Find where the given text appears and provide that cell's center as [x, y] coordinate. 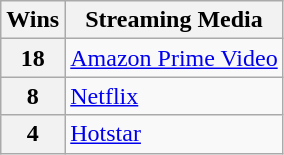
Streaming Media [174, 20]
Hotstar [174, 134]
4 [33, 134]
Amazon Prime Video [174, 58]
18 [33, 58]
Wins [33, 20]
8 [33, 96]
Netflix [174, 96]
